Pinpoint the cell where the given text exists, returning its (X, Y) midpoint coordinate. 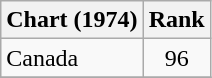
Chart (1974) (72, 20)
Rank (176, 20)
96 (176, 58)
Canada (72, 58)
